Extract the (x, y) coordinate from the center of the cell holding the provided text.  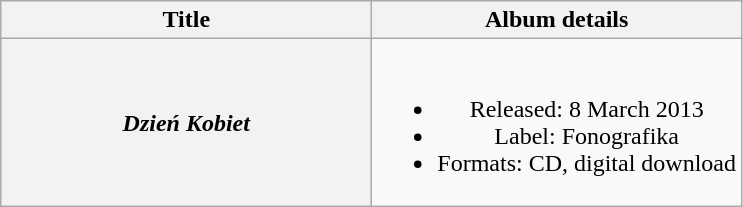
Released: 8 March 2013Label: FonografikaFormats: CD, digital download (557, 122)
Dzień Kobiet (186, 122)
Title (186, 20)
Album details (557, 20)
